Find where the given text appears and provide that cell's center as (x, y) coordinate. 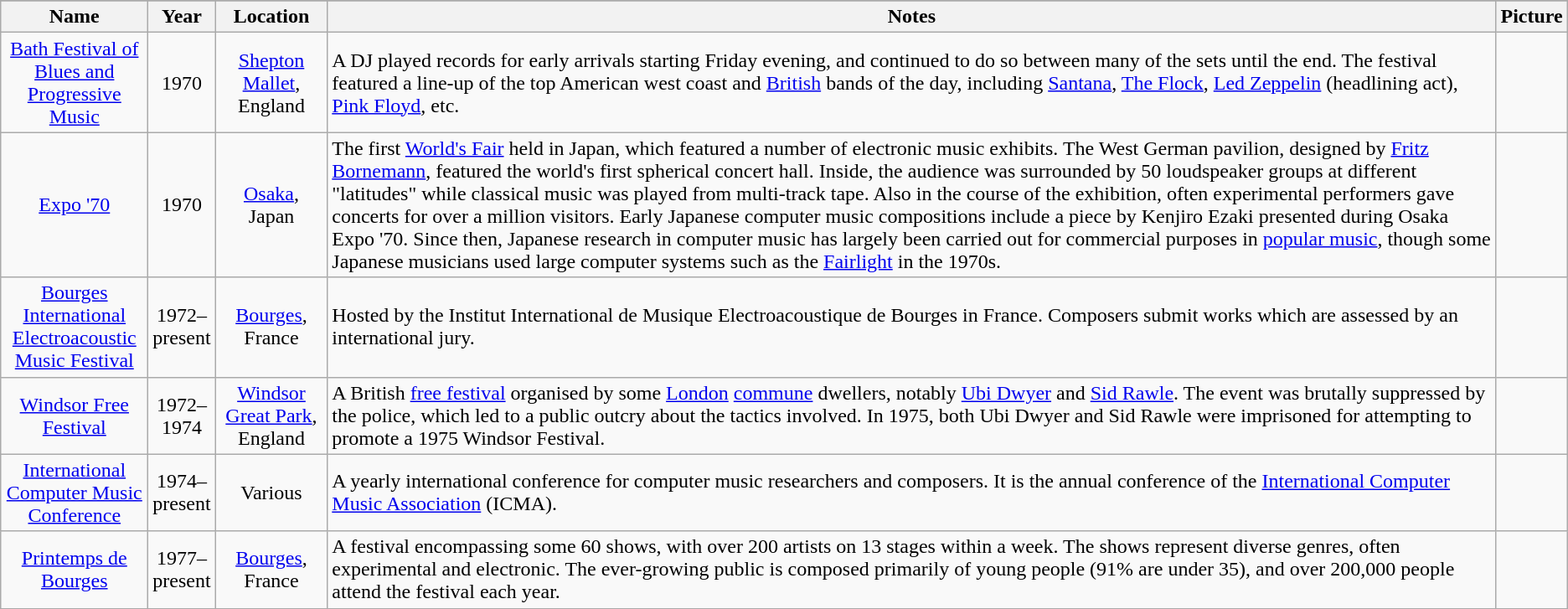
1974–present (182, 493)
Bath Festival of Blues and Progressive Music (75, 82)
Picture (1531, 17)
Name (75, 17)
1977–present (182, 570)
Windsor Great Park, England (271, 415)
Year (182, 17)
Various (271, 493)
Windsor Free Festival (75, 415)
International Computer Music Conference (75, 493)
Printemps de Bourges (75, 570)
Shepton Mallet, England (271, 82)
1972–1974 (182, 415)
Bourges International Electroacoustic Music Festival (75, 327)
Osaka, Japan (271, 204)
1972–present (182, 327)
Expo '70 (75, 204)
Notes (911, 17)
Location (271, 17)
